Extract the [X, Y] coordinate from the center of the cell holding the provided text.  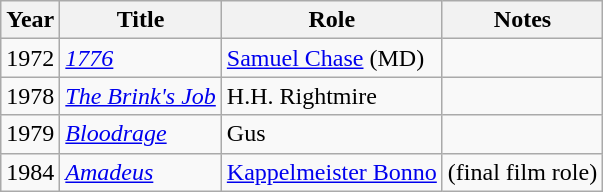
Role [332, 20]
1776 [141, 58]
The Brink's Job [141, 96]
H.H. Rightmire [332, 96]
(final film role) [522, 172]
1979 [30, 134]
Kappelmeister Bonno [332, 172]
Gus [332, 134]
1978 [30, 96]
Samuel Chase (MD) [332, 58]
1984 [30, 172]
Amadeus [141, 172]
Year [30, 20]
Title [141, 20]
Notes [522, 20]
1972 [30, 58]
Bloodrage [141, 134]
